Determine the [X, Y] coordinate at the center of the cell enclosing the given text.  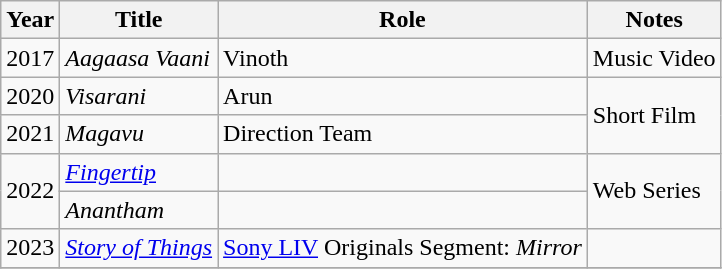
2020 [30, 96]
Sony LIV Originals Segment: Mirror [403, 248]
Web Series [654, 191]
Fingertip [139, 172]
Vinoth [403, 58]
Music Video [654, 58]
Year [30, 20]
Short Film [654, 115]
2023 [30, 248]
Story of Things [139, 248]
2017 [30, 58]
Notes [654, 20]
2022 [30, 191]
Aagaasa Vaani [139, 58]
Title [139, 20]
2021 [30, 134]
Visarani [139, 96]
Arun [403, 96]
Magavu [139, 134]
Anantham [139, 210]
Role [403, 20]
Direction Team [403, 134]
